Return [x, y] of the center of cell containing provided text 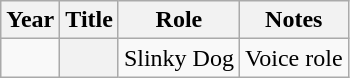
Voice role [294, 58]
Title [90, 20]
Slinky Dog [178, 58]
Role [178, 20]
Notes [294, 20]
Year [30, 20]
